Scan for the cell matching the given text and deliver its (X, Y) coordinate at center. 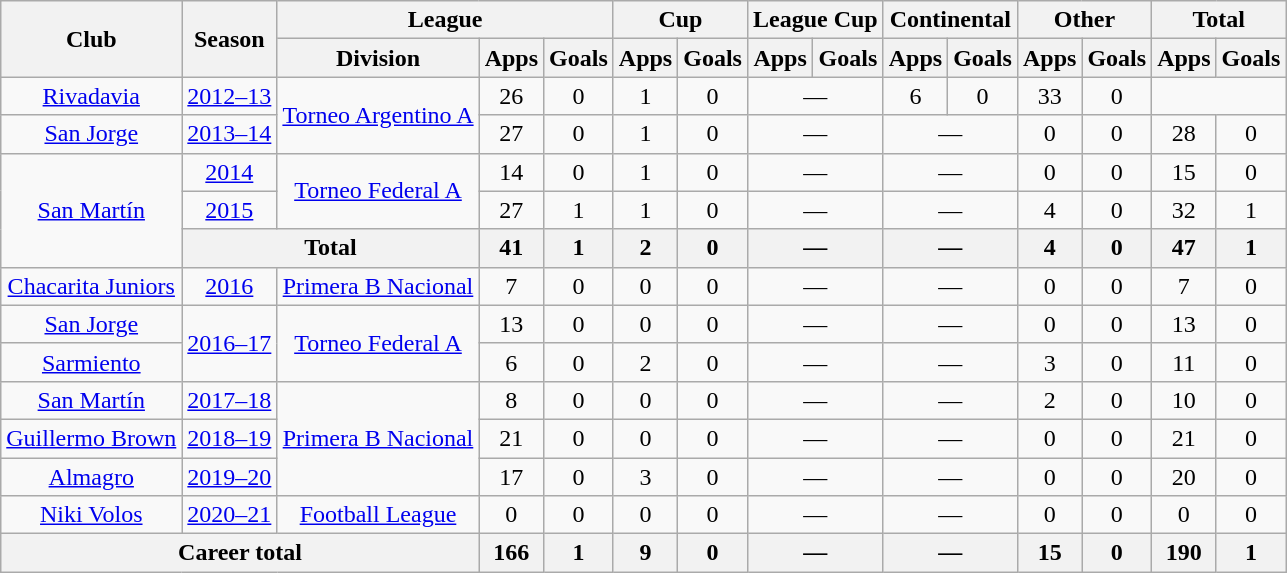
Almagro (92, 477)
2016 (230, 286)
Division (378, 58)
League (445, 20)
32 (1184, 210)
14 (511, 172)
190 (1184, 553)
2014 (230, 172)
26 (511, 96)
Rivadavia (92, 96)
17 (511, 477)
2017–18 (230, 400)
11 (1184, 362)
9 (645, 553)
8 (511, 400)
Career total (240, 553)
Sarmiento (92, 362)
Club (92, 39)
Niki Volos (92, 515)
2019–20 (230, 477)
Cup (680, 20)
2020–21 (230, 515)
Guillermo Brown (92, 438)
28 (1184, 134)
10 (1184, 400)
Season (230, 39)
League Cup (815, 20)
2013–14 (230, 134)
33 (1049, 96)
Torneo Argentino A (378, 115)
166 (511, 553)
2015 (230, 210)
2018–19 (230, 438)
47 (1184, 248)
2016–17 (230, 343)
41 (511, 248)
Continental (950, 20)
Chacarita Juniors (92, 286)
2012–13 (230, 96)
Other (1084, 20)
20 (1184, 477)
Football League (378, 515)
